Extract the (X, Y) coordinate from the center of the cell holding the provided text.  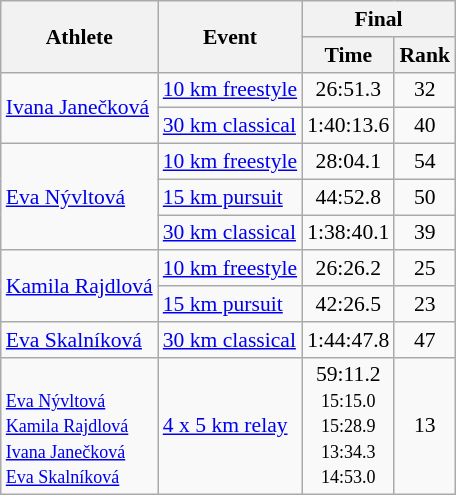
54 (424, 162)
40 (424, 126)
28:04.1 (348, 162)
50 (424, 197)
23 (424, 304)
Kamila Rajdlová (80, 286)
Ivana Janečková (80, 108)
Rank (424, 55)
13 (424, 426)
Time (348, 55)
Eva NývltováKamila RajdlováIvana JanečkováEva Skalníková (80, 426)
47 (424, 340)
26:51.3 (348, 90)
59:11.2 15:15.0 15:28.9 13:34.3 14:53.0 (348, 426)
Event (230, 36)
Final (378, 19)
1:44:47.8 (348, 340)
44:52.8 (348, 197)
Athlete (80, 36)
1:40:13.6 (348, 126)
4 x 5 km relay (230, 426)
1:38:40.1 (348, 233)
42:26.5 (348, 304)
25 (424, 269)
Eva Skalníková (80, 340)
32 (424, 90)
Eva Nývltová (80, 198)
39 (424, 233)
26:26.2 (348, 269)
